Extract the [x, y] coordinate from the center of the cell holding the provided text.  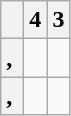
4 [36, 20]
3 [58, 20]
